Return (X, Y) of the center of cell containing provided text 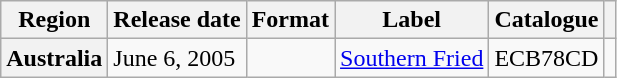
Label (412, 20)
Format (290, 20)
Release date (177, 20)
Australia (54, 58)
June 6, 2005 (177, 58)
Catalogue (546, 20)
Southern Fried (412, 58)
Region (54, 20)
ECB78CD (546, 58)
